Return the [X, Y] coordinate for the center point of the cell that contains the specified text.  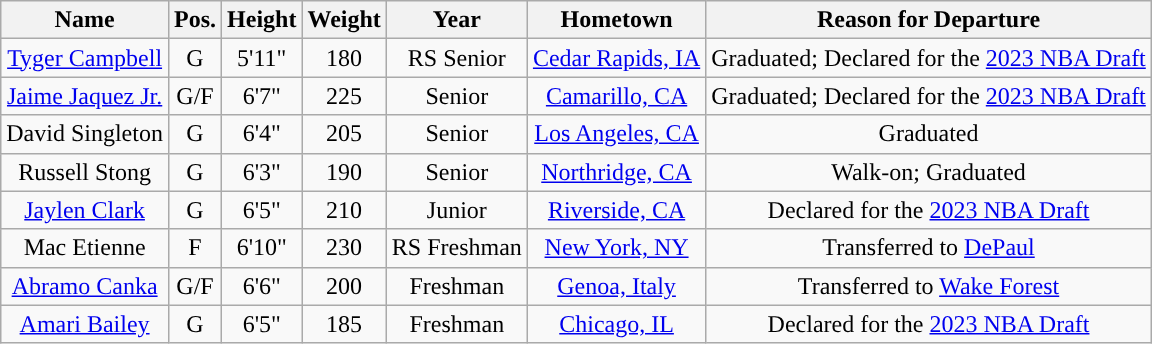
6'7" [262, 96]
Northridge, CA [616, 172]
Genoa, Italy [616, 286]
185 [344, 324]
200 [344, 286]
Jaime Jaquez Jr. [85, 96]
Abramo Canka [85, 286]
230 [344, 248]
Height [262, 20]
6'4" [262, 134]
RS Freshman [456, 248]
RS Senior [456, 58]
Name [85, 20]
Transferred to Wake Forest [929, 286]
Hometown [616, 20]
205 [344, 134]
Chicago, IL [616, 324]
Reason for Departure [929, 20]
210 [344, 210]
Junior [456, 210]
Transferred to DePaul [929, 248]
F [194, 248]
Riverside, CA [616, 210]
Pos. [194, 20]
Graduated [929, 134]
6'3" [262, 172]
Year [456, 20]
180 [344, 58]
Tyger Campbell [85, 58]
Camarillo, CA [616, 96]
Amari Bailey [85, 324]
Walk-on; Graduated [929, 172]
190 [344, 172]
6'10" [262, 248]
Cedar Rapids, IA [616, 58]
225 [344, 96]
Weight [344, 20]
David Singleton [85, 134]
Los Angeles, CA [616, 134]
Russell Stong [85, 172]
Jaylen Clark [85, 210]
6'6" [262, 286]
Mac Etienne [85, 248]
5'11" [262, 58]
New York, NY [616, 248]
